For the text-containing cell, return its midpoint in (x, y) coordinate format. 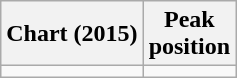
Chart (2015) (72, 34)
Peakposition (189, 34)
